Locate the cell with the specified text and output its (X, Y) center coordinate. 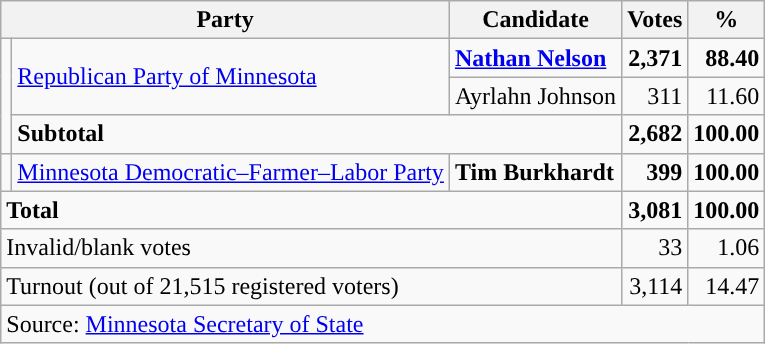
Turnout (out of 21,515 registered voters) (312, 286)
Total (312, 210)
Minnesota Democratic–Farmer–Labor Party (231, 172)
Subtotal (317, 134)
3,114 (655, 286)
14.47 (726, 286)
Republican Party of Minnesota (231, 77)
Ayrlahn Johnson (535, 96)
88.40 (726, 58)
2,371 (655, 58)
1.06 (726, 248)
311 (655, 96)
3,081 (655, 210)
Source: Minnesota Secretary of State (383, 324)
2,682 (655, 134)
Tim Burkhardt (535, 172)
Invalid/blank votes (312, 248)
Candidate (535, 20)
Party (226, 20)
11.60 (726, 96)
Votes (655, 20)
399 (655, 172)
33 (655, 248)
% (726, 20)
Nathan Nelson (535, 58)
